Capture the cell that displays the provided text and extract its [x, y] central coordinate. 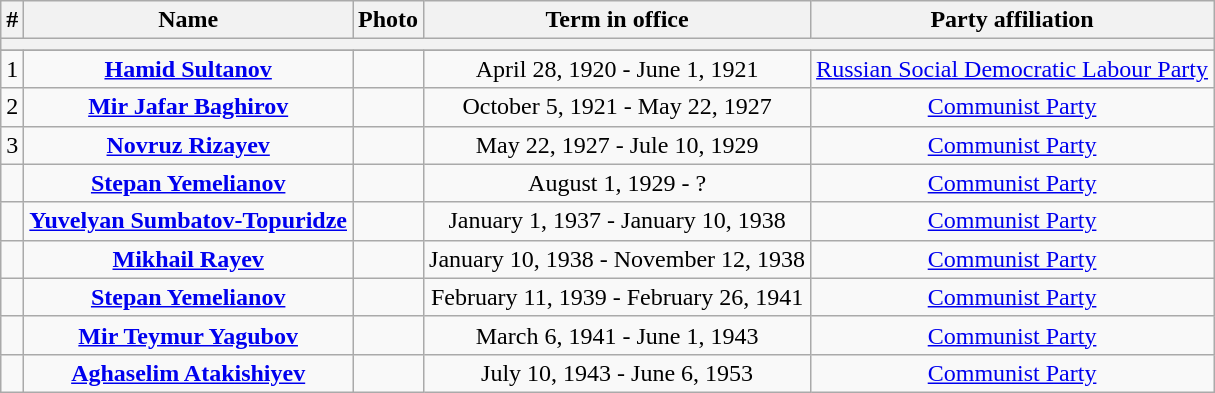
1 [12, 69]
2 [12, 107]
Mir Teymur Yagubov [188, 335]
March 6, 1941 - June 1, 1943 [618, 335]
Novruz Rizayev [188, 145]
October 5, 1921 - May 22, 1927 [618, 107]
Term in office [618, 20]
August 1, 1929 - ? [618, 183]
Russian Social Democratic Labour Party [1012, 69]
April 28, 1920 - June 1, 1921 [618, 69]
Hamid Sultanov [188, 69]
Party affiliation [1012, 20]
February 11, 1939 - February 26, 1941 [618, 297]
Aghaselim Atakishiyev [188, 373]
May 22, 1927 - Jule 10, 1929 [618, 145]
January 1, 1937 - January 10, 1938 [618, 221]
3 [12, 145]
Yuvelyan Sumbatov-Topuridze [188, 221]
January 10, 1938 - November 12, 1938 [618, 259]
# [12, 20]
Mir Jafar Baghirov [188, 107]
Photo [388, 20]
Name [188, 20]
Mikhail Rayev [188, 259]
July 10, 1943 - June 6, 1953 [618, 373]
